Return (x, y) of the center of cell containing provided text 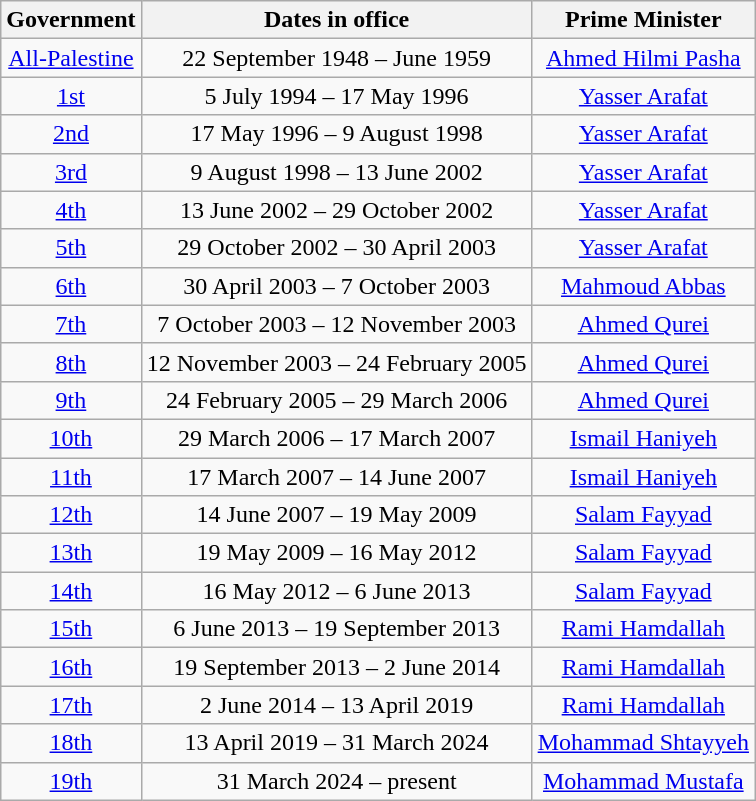
1st (71, 96)
4th (71, 210)
Dates in office (336, 20)
30 April 2003 – 7 October 2003 (336, 286)
9 August 1998 – 13 June 2002 (336, 172)
3rd (71, 172)
5th (71, 248)
13th (71, 553)
18th (71, 743)
6th (71, 286)
12th (71, 515)
29 March 2006 – 17 March 2007 (336, 438)
14th (71, 591)
19 May 2009 – 16 May 2012 (336, 553)
Government (71, 20)
10th (71, 438)
7th (71, 324)
8th (71, 362)
17 March 2007 – 14 June 2007 (336, 477)
17 May 1996 – 9 August 1998 (336, 134)
22 September 1948 – June 1959 (336, 58)
9th (71, 400)
13 June 2002 – 29 October 2002 (336, 210)
14 June 2007 – 19 May 2009 (336, 515)
6 June 2013 – 19 September 2013 (336, 629)
5 July 1994 – 17 May 1996 (336, 96)
19 September 2013 – 2 June 2014 (336, 667)
29 October 2002 – 30 April 2003 (336, 248)
13 April 2019 – 31 March 2024 (336, 743)
19th (71, 781)
2 June 2014 – 13 April 2019 (336, 705)
11th (71, 477)
Mohammad Mustafa (643, 781)
Ahmed Hilmi Pasha (643, 58)
All-Palestine (71, 58)
31 March 2024 – present (336, 781)
7 October 2003 – 12 November 2003 (336, 324)
16 May 2012 – 6 June 2013 (336, 591)
17th (71, 705)
2nd (71, 134)
15th (71, 629)
12 November 2003 – 24 February 2005 (336, 362)
Mohammad Shtayyeh (643, 743)
Prime Minister (643, 20)
24 February 2005 – 29 March 2006 (336, 400)
16th (71, 667)
Mahmoud Abbas (643, 286)
